Pinpoint the cell where the given text exists, returning its [x, y] midpoint coordinate. 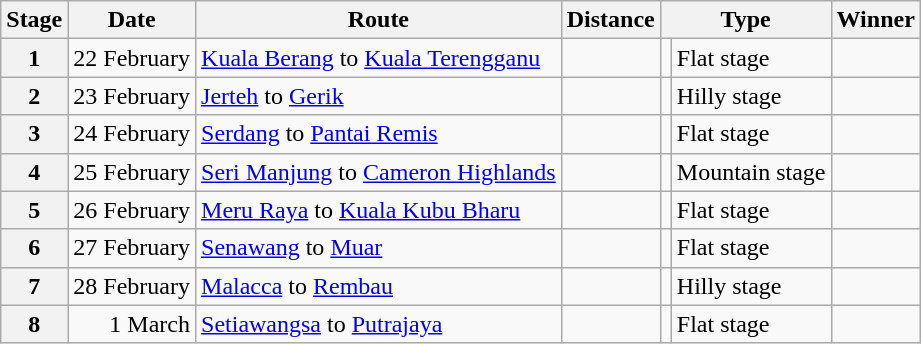
Kuala Berang to Kuala Terengganu [379, 58]
25 February [132, 172]
Malacca to Rembau [379, 286]
Winner [876, 20]
Serdang to Pantai Remis [379, 134]
1 March [132, 324]
Senawang to Muar [379, 248]
22 February [132, 58]
6 [34, 248]
Meru Raya to Kuala Kubu Bharu [379, 210]
28 February [132, 286]
4 [34, 172]
7 [34, 286]
Type [746, 20]
3 [34, 134]
Date [132, 20]
2 [34, 96]
Jerteh to Gerik [379, 96]
1 [34, 58]
Distance [610, 20]
23 February [132, 96]
Seri Manjung to Cameron Highlands [379, 172]
24 February [132, 134]
26 February [132, 210]
Stage [34, 20]
Route [379, 20]
8 [34, 324]
27 February [132, 248]
5 [34, 210]
Mountain stage [751, 172]
Setiawangsa to Putrajaya [379, 324]
